Return [X, Y] of the center of cell containing provided text 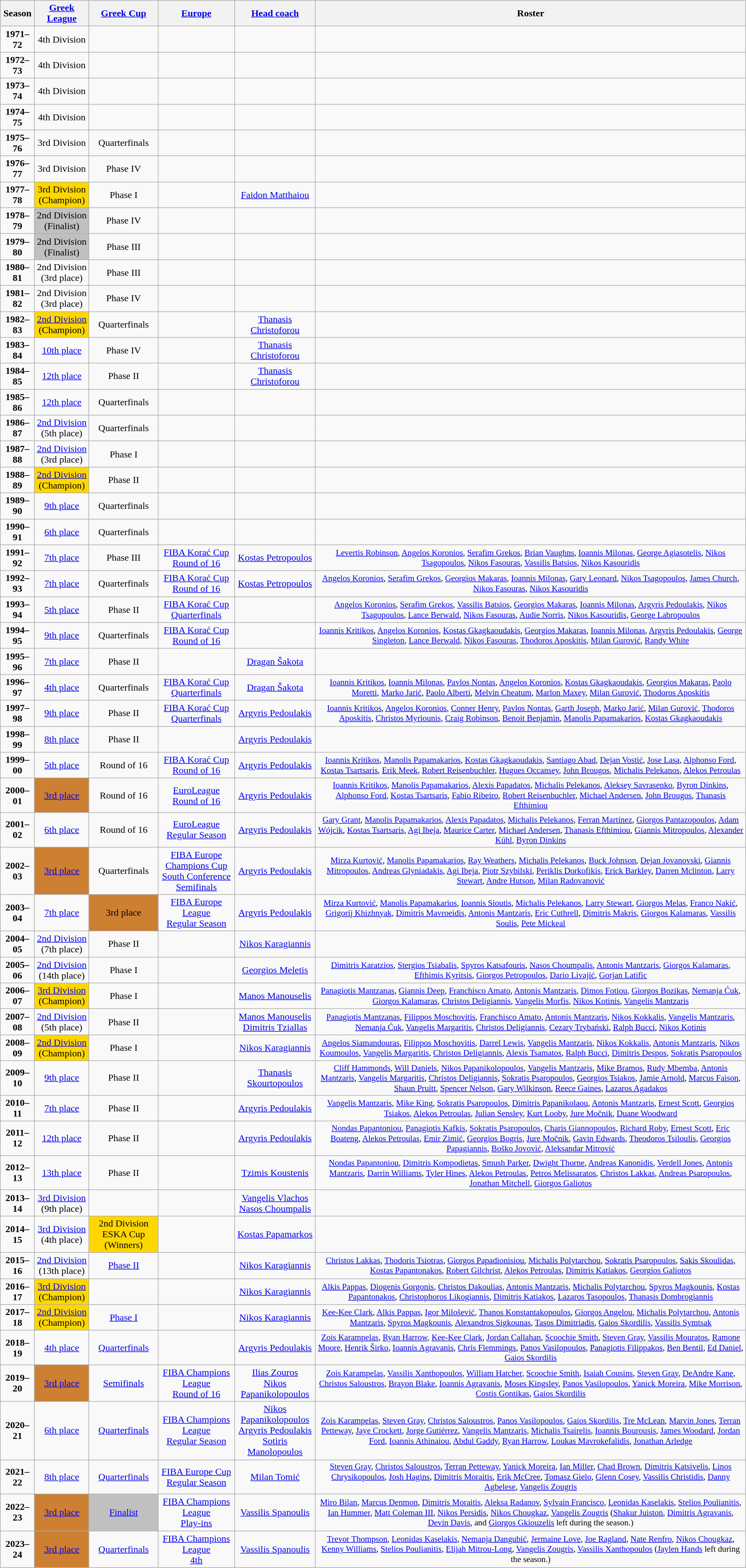
FIBA Champions LeagueRegular Season [196, 1431]
1985–86 [18, 402]
FIBA Europe Champions Cup South Conference Semifinals [196, 871]
Roster [531, 14]
2003–04 [18, 913]
Tzimis Koustenis [275, 1173]
1989–90 [18, 506]
1978–79 [18, 221]
2019–20 [18, 1383]
1992–93 [18, 583]
1979–80 [18, 246]
2nd Division (7th place) [62, 944]
2011–12 [18, 1138]
1982–83 [18, 324]
2013–14 [18, 1203]
Vangelis VlachosNasos Choumpalis [275, 1203]
Greek Cup [124, 14]
EuroLeague Round of 16 [196, 795]
1998–99 [18, 739]
2016–17 [18, 1291]
1973–74 [18, 91]
2012–13 [18, 1173]
Greek League [62, 14]
2021–22 [18, 1477]
1988–89 [18, 480]
2007–08 [18, 1022]
2008–09 [18, 1048]
1976–77 [18, 169]
FIBA Europe League Regular Season [196, 913]
1991–92 [18, 558]
Season [18, 14]
10th place [62, 351]
Europe [196, 14]
2004–05 [18, 944]
Semifinals [124, 1383]
3rd Division (4th place) [62, 1234]
1983–84 [18, 351]
Milan Tomić [275, 1477]
FIBA Europe CupRegular Season [196, 1477]
13th place [62, 1173]
2023–24 [18, 1549]
Manos Manouselis Dimitris Tziallas [275, 1022]
1974–75 [18, 117]
3rd Division (9th place) [62, 1203]
1975–76 [18, 143]
2022–23 [18, 1513]
Nikos PapanikolopoulosArgyris PedoulakisSotiris Manolopoulos [275, 1431]
1996–97 [18, 687]
2002–03 [18, 871]
1995–96 [18, 661]
1980–81 [18, 273]
2nd Division ESKA Cup (Winners) [124, 1234]
Manos Manouselis [275, 996]
2017–18 [18, 1317]
1997–98 [18, 713]
1999–00 [18, 765]
1977–78 [18, 194]
1990–91 [18, 532]
Kostas Papamarkos [275, 1234]
2009–10 [18, 1078]
2018–19 [18, 1348]
Thanasis Skourtopoulos [275, 1078]
FIBA Champions LeagueRound of 16 [196, 1383]
2nd Division (14th place) [62, 970]
1987–88 [18, 454]
Ilias ZourosNikos Papanikolopoulos [275, 1383]
2001–02 [18, 830]
1972–73 [18, 65]
2010–11 [18, 1108]
1993–94 [18, 610]
2005–06 [18, 970]
1984–85 [18, 376]
Head coach [275, 14]
1971–72 [18, 39]
2nd Division (13th place) [62, 1266]
EuroLeague Regular Season [196, 830]
Finalist [124, 1513]
2000–01 [18, 795]
Angelos Koronios, Serafim Grekos, Georgios Makaras, Ioannis Milonas, Gary Leonard, Nikos Tsagopoulos, James Church, Nikos Fasouras, Nikos Kasouridis [531, 583]
1981–82 [18, 298]
1986–87 [18, 428]
2014–15 [18, 1234]
FIBA Champions LeaguePlay-ins [196, 1513]
Faidon Matthaiou [275, 194]
2020–21 [18, 1431]
Georgios Meletis [275, 970]
2006–07 [18, 996]
1994–95 [18, 635]
2015–16 [18, 1266]
FIBA Champions League4th [196, 1549]
